Provide the (X, Y) coordinate of the cell's center where the given text is located.  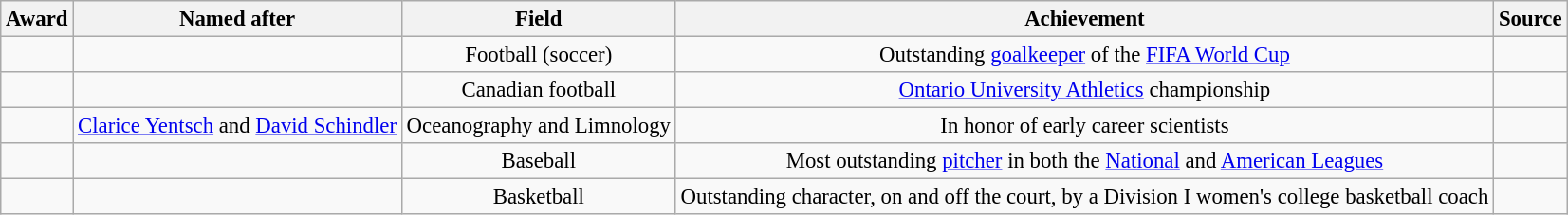
Clarice Yentsch and David Schindler (237, 126)
Baseball (539, 161)
Achievement (1084, 19)
Named after (237, 19)
Oceanography and Limnology (539, 126)
Football (soccer) (539, 55)
Outstanding goalkeeper of the FIFA World Cup (1084, 55)
Outstanding character, on and off the court, by a Division I women's college basketball coach (1084, 197)
Canadian football (539, 90)
Award (37, 19)
Source (1531, 19)
Field (539, 19)
Basketball (539, 197)
Ontario University Athletics championship (1084, 90)
In honor of early career scientists (1084, 126)
Most outstanding pitcher in both the National and American Leagues (1084, 161)
